Locate the cell with the specified text and output its [x, y] center coordinate. 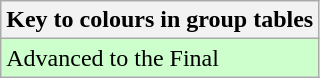
Key to colours in group tables [160, 20]
Advanced to the Final [160, 58]
